Output the (x, y) coordinate of the center of the cell containing the given text.  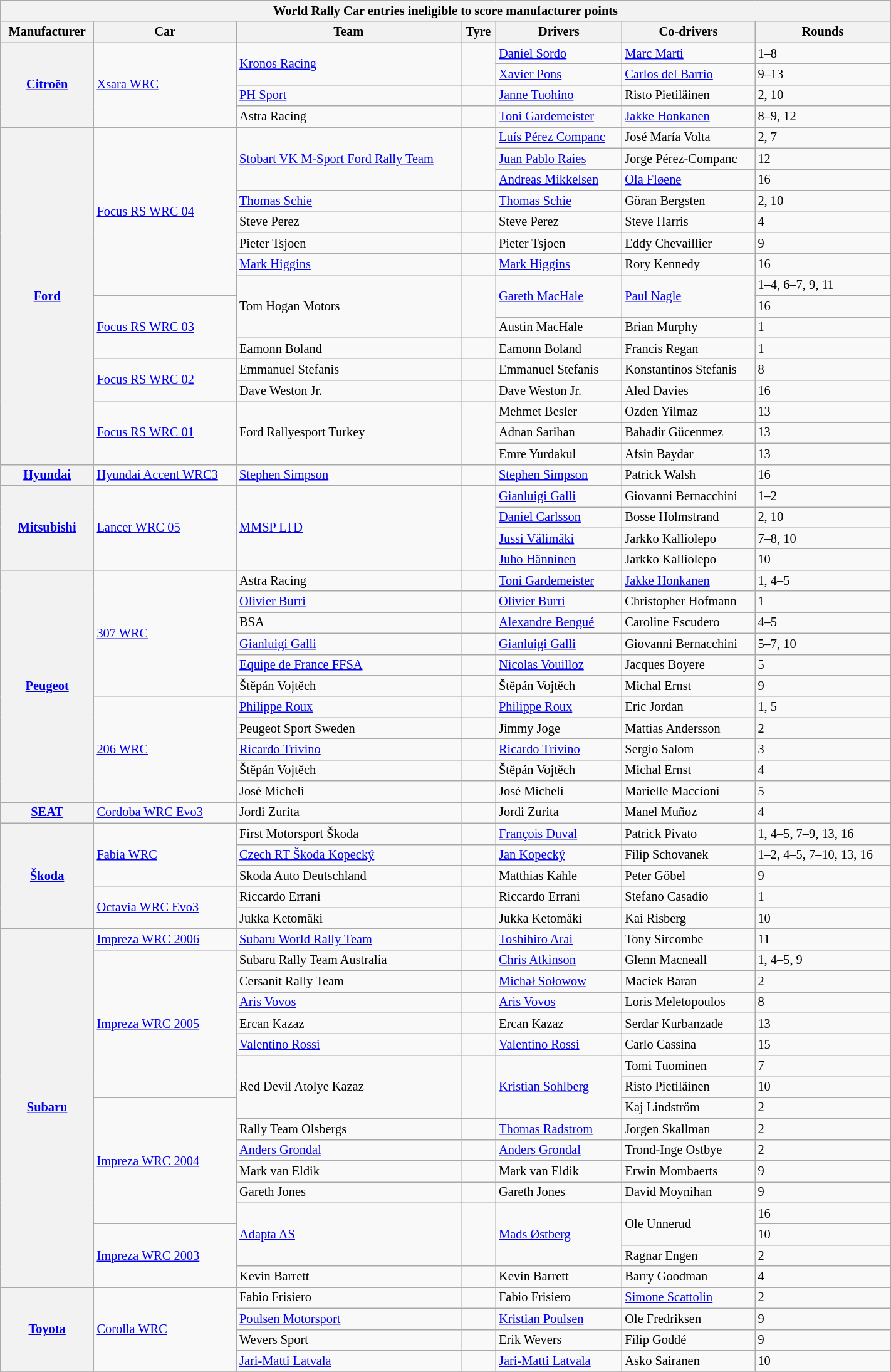
1–2, 4–5, 7–10, 13, 16 (823, 855)
Xavier Pons (559, 74)
Filip Schovanek (689, 855)
Mads Østberg (559, 1235)
Jimmy Joge (559, 728)
Alexandre Bengué (559, 622)
Glenn Macneall (689, 960)
Eddy Chevaillier (689, 243)
Focus RS WRC 02 (165, 380)
Göran Bergsten (689, 201)
Patrick Walsh (689, 475)
Mattias Andersson (689, 728)
Steve Harris (689, 222)
Barry Goodman (689, 1277)
Citroën (48, 85)
Erwin Mombaerts (689, 1171)
Erik Wevers (559, 1340)
Czech RT Škoda Kopecký (348, 855)
4–5 (823, 622)
David Moynihan (689, 1192)
Marielle Maccioni (689, 792)
2, 7 (823, 137)
Corolla WRC (165, 1329)
First Motorsport Škoda (348, 834)
12 (823, 159)
Ozden Yilmaz (689, 412)
Afsin Baydar (689, 454)
Focus RS WRC 04 (165, 211)
Ole Unnerud (689, 1223)
Jorgen Skallman (689, 1129)
Equipe de France FFSA (348, 665)
Drivers (559, 32)
Red Devil Atolye Kazaz (348, 1087)
Francis Regan (689, 348)
Impreza WRC 2005 (165, 1024)
Stobart VK M-Sport Ford Rally Team (348, 158)
Wevers Sport (348, 1340)
Mitsubishi (48, 528)
Focus RS WRC 03 (165, 327)
Tony Sircombe (689, 939)
Car (165, 32)
José María Volta (689, 137)
Tyre (478, 32)
Kronos Racing (348, 64)
1, 5 (823, 707)
206 WRC (165, 749)
1, 4–5 (823, 580)
Kaj Lindström (689, 1108)
Subaru World Rally Team (348, 939)
Patrick Pivato (689, 834)
Emre Yurdakul (559, 454)
Team (348, 32)
Co-drivers (689, 32)
Daniel Carlsson (559, 517)
Adnan Sarihan (559, 432)
8–9, 12 (823, 117)
Konstantinos Stefanis (689, 369)
Mehmet Besler (559, 412)
1–8 (823, 53)
Kai Risberg (689, 918)
Impreza WRC 2004 (165, 1160)
Jacques Boyere (689, 665)
Ragnar Engen (689, 1255)
Cersanit Rally Team (348, 982)
Cordoba WRC Evo3 (165, 812)
François Duval (559, 834)
11 (823, 939)
Christopher Hofmann (689, 602)
Juan Pablo Raies (559, 159)
SEAT (48, 812)
Subaru (48, 1108)
Thomas Radstrom (559, 1129)
Loris Meletopoulos (689, 1002)
Kristian Sohlberg (559, 1087)
Tom Hogan Motors (348, 306)
Rory Kennedy (689, 264)
Matthias Kahle (559, 876)
Simone Scattolin (689, 1297)
1, 4–5, 7–9, 13, 16 (823, 834)
Paul Nagle (689, 296)
MMSP LTD (348, 528)
Kristian Poulsen (559, 1319)
Austin MacHale (559, 327)
3 (823, 749)
Caroline Escudero (689, 622)
Ford Rallyesport Turkey (348, 432)
Chris Atkinson (559, 960)
Rally Team Olsbergs (348, 1129)
Juho Hänninen (559, 559)
Serdar Kurbanzade (689, 1024)
7 (823, 1066)
Hyundai Accent WRC3 (165, 475)
Maciek Baran (689, 982)
Fabia WRC (165, 855)
1–2 (823, 496)
9–13 (823, 74)
Impreza WRC 2003 (165, 1255)
Gareth MacHale (559, 296)
Carlo Cassina (689, 1045)
World Rally Car entries ineligible to score manufacturer points (445, 11)
Michał Sołowow (559, 982)
307 WRC (165, 633)
Škoda (48, 876)
Focus RS WRC 01 (165, 432)
Ola Fløene (689, 180)
Marc Marti (689, 53)
Luís Pérez Companc (559, 137)
Ole Fredriksen (689, 1319)
Impreza WRC 2006 (165, 939)
Lancer WRC 05 (165, 528)
Jussi Välimäki (559, 538)
Tomi Tuominen (689, 1066)
Jorge Pérez-Companc (689, 159)
Daniel Sordo (559, 53)
Poulsen Motorsport (348, 1319)
Peter Göbel (689, 876)
Octavia WRC Evo3 (165, 908)
Stefano Casadio (689, 897)
Subaru Rally Team Australia (348, 960)
Ford (48, 295)
1, 4–5, 9 (823, 960)
BSA (348, 622)
Peugeot (48, 686)
Manufacturer (48, 32)
Asko Sairanen (689, 1361)
Carlos del Barrio (689, 74)
Andreas Mikkelsen (559, 180)
Rounds (823, 32)
Bosse Holmstrand (689, 517)
Manel Muñoz (689, 812)
PH Sport (348, 95)
15 (823, 1045)
Brian Murphy (689, 327)
Nicolas Vouilloz (559, 665)
Hyundai (48, 475)
Toshihiro Arai (559, 939)
Trond-Inge Ostbye (689, 1150)
1–4, 6–7, 9, 11 (823, 285)
Jan Kopecký (559, 855)
Adapta AS (348, 1235)
Filip Goddé (689, 1340)
5–7, 10 (823, 644)
Toyota (48, 1329)
Skoda Auto Deutschland (348, 876)
Bahadir Gücenmez (689, 432)
Aled Davies (689, 390)
Eric Jordan (689, 707)
Janne Tuohino (559, 95)
Xsara WRC (165, 85)
7–8, 10 (823, 538)
Sergio Salom (689, 749)
Peugeot Sport Sweden (348, 728)
